Return [x, y] of the center of cell containing provided text 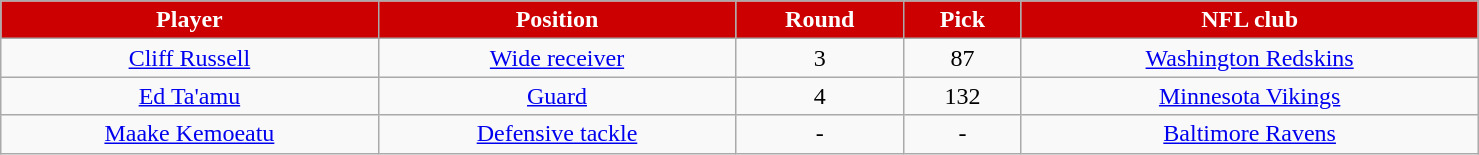
Position [557, 20]
132 [963, 96]
Round [820, 20]
Washington Redskins [1250, 58]
3 [820, 58]
Guard [557, 96]
Defensive tackle [557, 134]
87 [963, 58]
Baltimore Ravens [1250, 134]
Maake Kemoeatu [190, 134]
Ed Ta'amu [190, 96]
Wide receiver [557, 58]
Pick [963, 20]
4 [820, 96]
Minnesota Vikings [1250, 96]
Player [190, 20]
Cliff Russell [190, 58]
NFL club [1250, 20]
